For the text-containing cell, return its midpoint in (x, y) coordinate format. 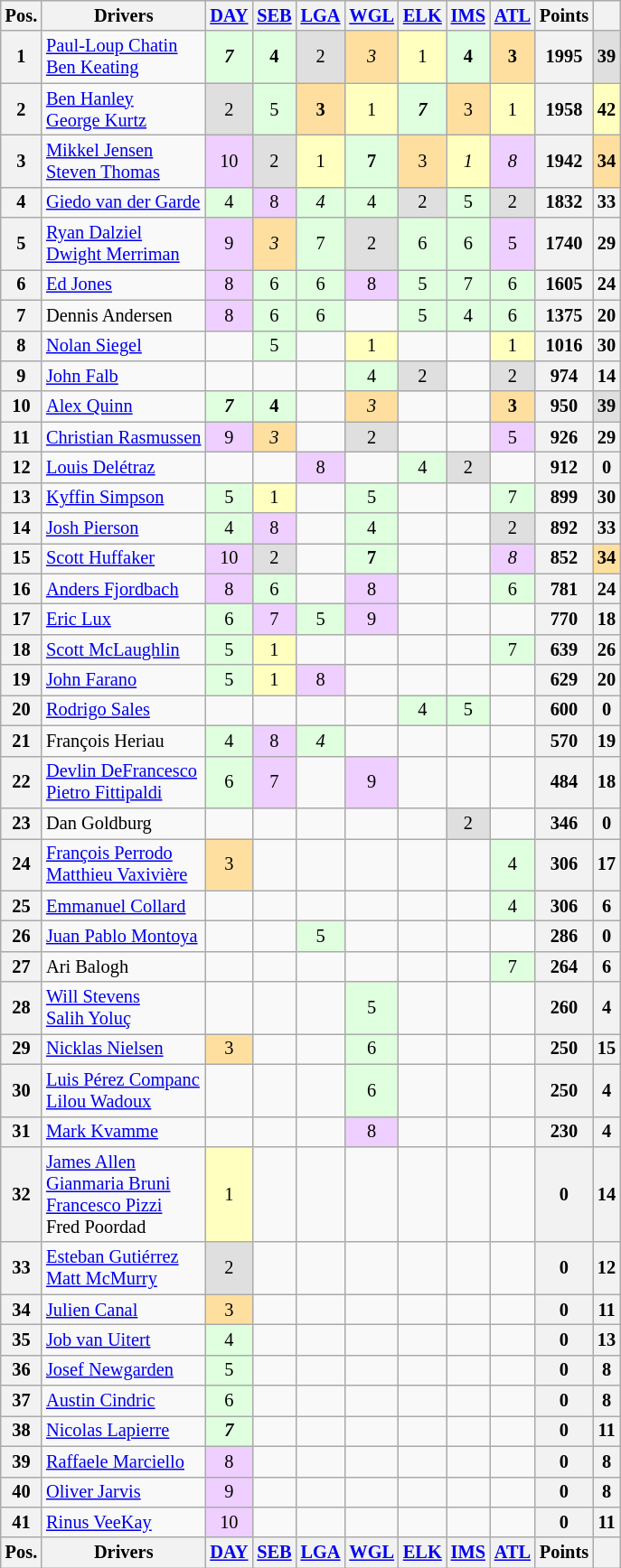
John Falb (123, 376)
Dennis Andersen (123, 315)
35 (22, 1339)
892 (564, 528)
François Heriau (123, 741)
286 (564, 936)
Ari Balogh (123, 966)
21 (22, 741)
Kyffin Simpson (123, 498)
Ben Hanley George Kurtz (123, 109)
1016 (564, 346)
Paul-Loup Chatin Ben Keating (123, 57)
40 (22, 1492)
Nicolas Lapierre (123, 1431)
230 (564, 1132)
Oliver Jarvis (123, 1492)
Scott McLaughlin (123, 649)
Ed Jones (123, 285)
570 (564, 741)
629 (564, 680)
1942 (564, 161)
27 (22, 966)
1832 (564, 202)
32 (22, 1194)
1605 (564, 285)
Mikkel Jensen Steven Thomas (123, 161)
Dan Goldburg (123, 823)
974 (564, 376)
Julien Canal (123, 1310)
Alex Quinn (123, 406)
42 (607, 109)
484 (564, 782)
950 (564, 406)
41 (22, 1522)
Luis Pérez Companc Lilou Wadoux (123, 1090)
Christian Rasmussen (123, 437)
Will Stevens Salih Yoluç (123, 1008)
Austin Cindric (123, 1401)
1375 (564, 315)
Louis Delétraz (123, 467)
Scott Huffaker (123, 558)
Josef Newgarden (123, 1370)
260 (564, 1008)
John Farano (123, 680)
Ryan Dalziel Dwight Merriman (123, 244)
Job van Uitert (123, 1339)
Esteban Gutiérrez Matt McMurry (123, 1268)
Rinus VeeKay (123, 1522)
899 (564, 498)
23 (22, 823)
Josh Pierson (123, 528)
Juan Pablo Montoya (123, 936)
Nicklas Nielsen (123, 1049)
Rodrigo Sales (123, 710)
1995 (564, 57)
38 (22, 1431)
Nolan Siegel (123, 346)
770 (564, 619)
Giedo van der Garde (123, 202)
Anders Fjordbach (123, 589)
1740 (564, 244)
Devlin DeFrancesco Pietro Fittipaldi (123, 782)
31 (22, 1132)
600 (564, 710)
781 (564, 589)
François Perrodo Matthieu Vaxivière (123, 864)
16 (22, 589)
1958 (564, 109)
28 (22, 1008)
Raffaele Marciello (123, 1461)
639 (564, 649)
Emmanuel Collard (123, 906)
926 (564, 437)
852 (564, 558)
Eric Lux (123, 619)
25 (22, 906)
37 (22, 1401)
36 (22, 1370)
346 (564, 823)
Mark Kvamme (123, 1132)
James Allen Gianmaria Bruni Francesco Pizzi Fred Poordad (123, 1194)
264 (564, 966)
22 (22, 782)
912 (564, 467)
